Output the [X, Y] coordinate of the center of the cell containing the given text.  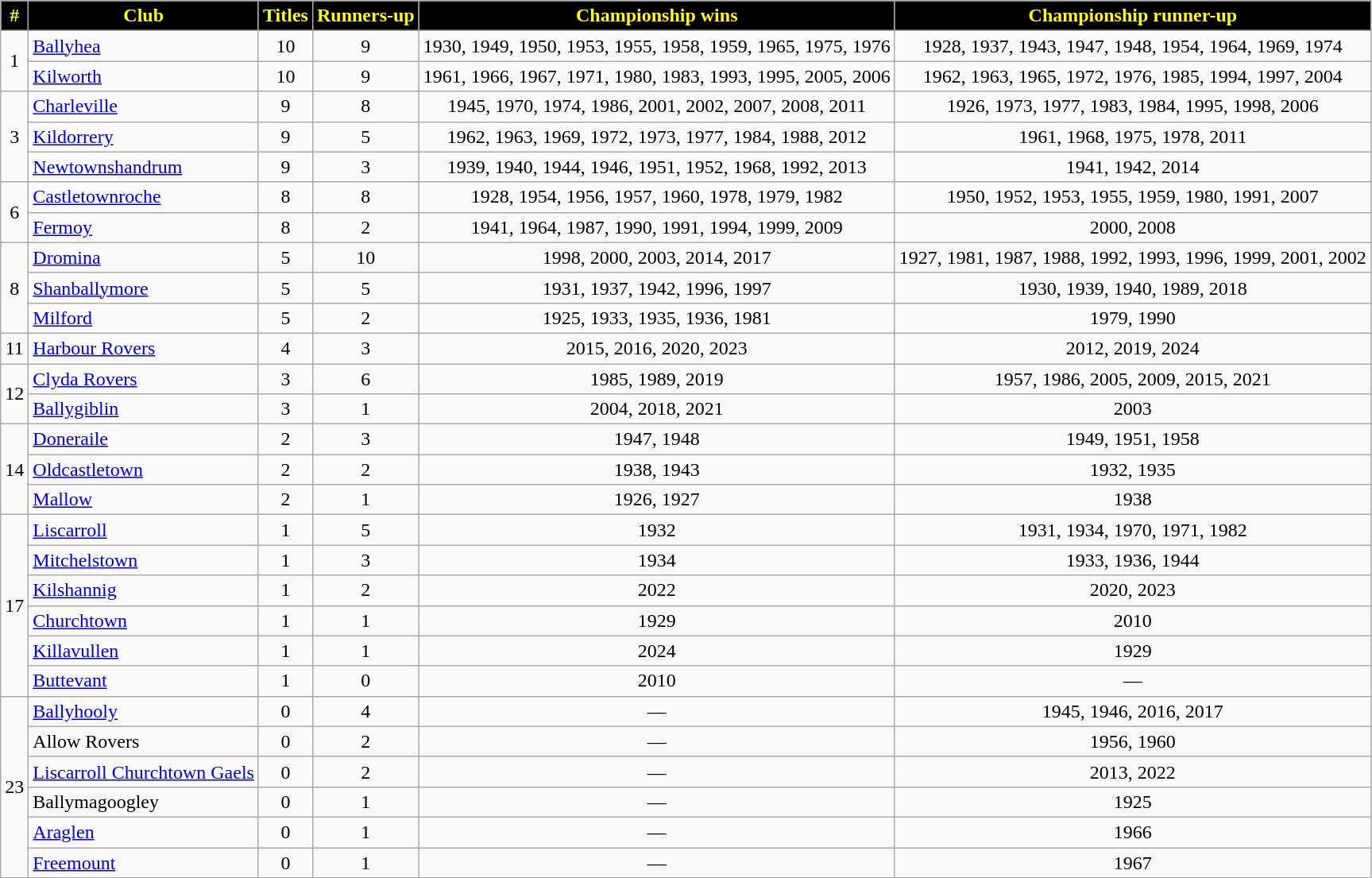
1985, 1989, 2019 [656, 379]
Shanballymore [144, 288]
1979, 1990 [1133, 318]
1967 [1133, 862]
Ballymagoogley [144, 802]
1931, 1934, 1970, 1971, 1982 [1133, 530]
Buttevant [144, 681]
Freemount [144, 862]
1945, 1946, 2016, 2017 [1133, 711]
Mallow [144, 500]
1956, 1960 [1133, 741]
Kilworth [144, 76]
Harbour Rovers [144, 348]
Killavullen [144, 651]
2004, 2018, 2021 [656, 409]
Ballygiblin [144, 409]
1939, 1940, 1944, 1946, 1951, 1952, 1968, 1992, 2013 [656, 167]
Ballyhea [144, 46]
1961, 1968, 1975, 1978, 2011 [1133, 137]
1925 [1133, 802]
Fermoy [144, 227]
1932, 1935 [1133, 470]
1930, 1939, 1940, 1989, 2018 [1133, 288]
Club [144, 16]
Kilshannig [144, 590]
Churchtown [144, 621]
Allow Rovers [144, 741]
2003 [1133, 409]
1930, 1949, 1950, 1953, 1955, 1958, 1959, 1965, 1975, 1976 [656, 46]
1957, 1986, 2005, 2009, 2015, 2021 [1133, 379]
17 [14, 605]
1928, 1954, 1956, 1957, 1960, 1978, 1979, 1982 [656, 197]
Dromina [144, 257]
Newtownshandrum [144, 167]
1938 [1133, 500]
Titles [285, 16]
Araglen [144, 832]
1947, 1948 [656, 439]
1934 [656, 560]
1966 [1133, 832]
Oldcastletown [144, 470]
1941, 1942, 2014 [1133, 167]
1927, 1981, 1987, 1988, 1992, 1993, 1996, 1999, 2001, 2002 [1133, 257]
11 [14, 348]
Clyda Rovers [144, 379]
1961, 1966, 1967, 1971, 1980, 1983, 1993, 1995, 2005, 2006 [656, 76]
2000, 2008 [1133, 227]
2013, 2022 [1133, 772]
2024 [656, 651]
Runners-up [365, 16]
Liscarroll [144, 530]
12 [14, 394]
Championship runner-up [1133, 16]
1950, 1952, 1953, 1955, 1959, 1980, 1991, 2007 [1133, 197]
Doneraile [144, 439]
2012, 2019, 2024 [1133, 348]
2020, 2023 [1133, 590]
Mitchelstown [144, 560]
1933, 1936, 1944 [1133, 560]
1926, 1927 [656, 500]
Liscarroll Churchtown Gaels [144, 772]
Kildorrery [144, 137]
Championship wins [656, 16]
Charleville [144, 106]
14 [14, 470]
2015, 2016, 2020, 2023 [656, 348]
Castletownroche [144, 197]
Ballyhooly [144, 711]
1962, 1963, 1969, 1972, 1973, 1977, 1984, 1988, 2012 [656, 137]
Milford [144, 318]
1941, 1964, 1987, 1990, 1991, 1994, 1999, 2009 [656, 227]
2022 [656, 590]
1998, 2000, 2003, 2014, 2017 [656, 257]
1928, 1937, 1943, 1947, 1948, 1954, 1964, 1969, 1974 [1133, 46]
1926, 1973, 1977, 1983, 1984, 1995, 1998, 2006 [1133, 106]
1945, 1970, 1974, 1986, 2001, 2002, 2007, 2008, 2011 [656, 106]
1925, 1933, 1935, 1936, 1981 [656, 318]
# [14, 16]
1949, 1951, 1958 [1133, 439]
1962, 1963, 1965, 1972, 1976, 1985, 1994, 1997, 2004 [1133, 76]
1932 [656, 530]
1938, 1943 [656, 470]
1931, 1937, 1942, 1996, 1997 [656, 288]
23 [14, 787]
